Determine the [x, y] coordinate at the center of the cell enclosing the given text.  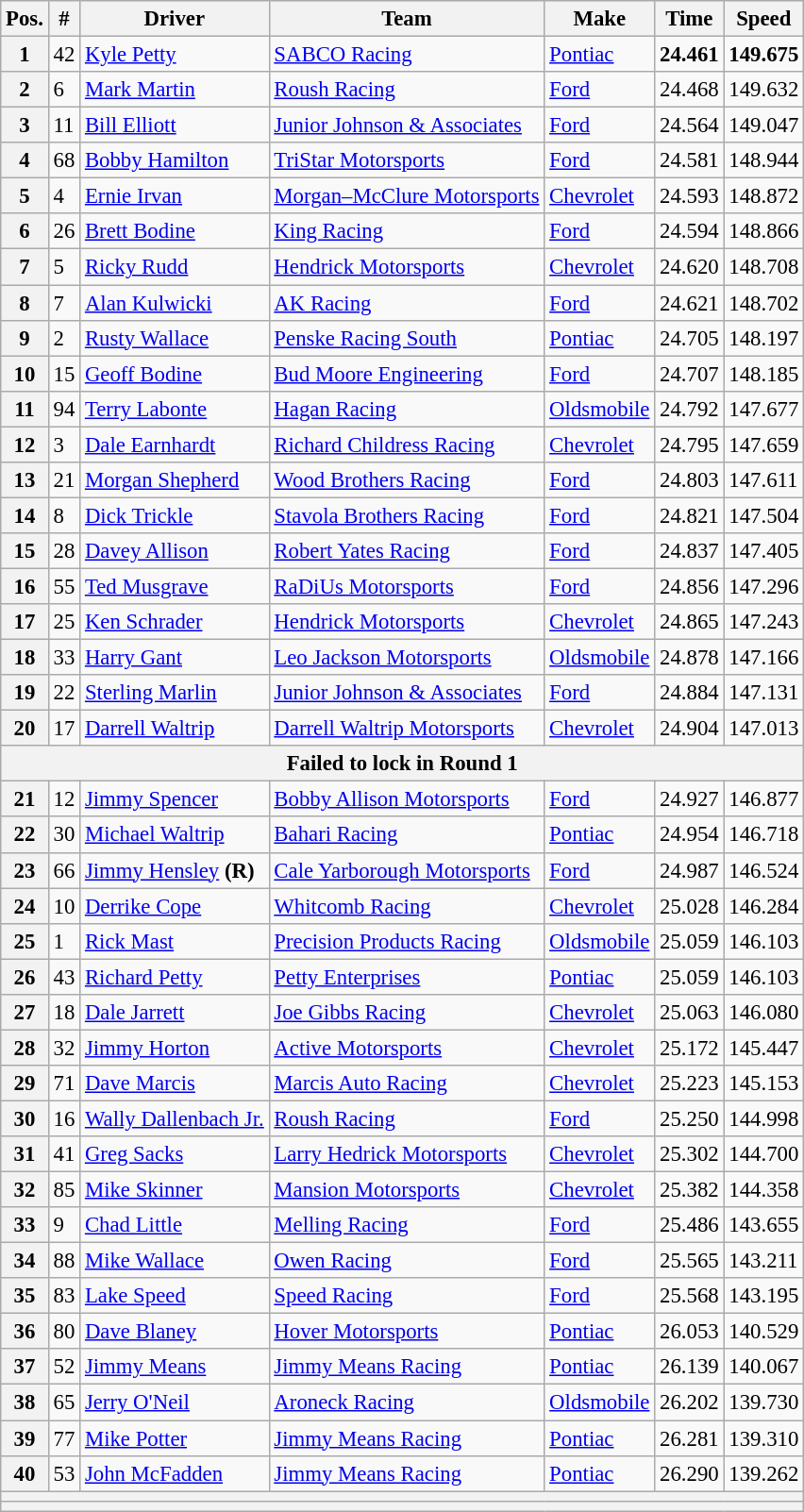
Darrell Waltrip Motorsports [407, 729]
65 [64, 1403]
Sterling Marlin [175, 693]
Richard Petty [175, 977]
Michael Waltrip [175, 835]
SABCO Racing [407, 55]
Mike Potter [175, 1438]
24.792 [689, 409]
Jimmy Horton [175, 1048]
24.564 [689, 126]
37 [25, 1368]
Failed to lock in Round 1 [402, 764]
146.877 [764, 799]
24.865 [689, 622]
Dave Marcis [175, 1084]
Jimmy Hensley (R) [175, 870]
24.594 [689, 231]
24.795 [689, 445]
143.655 [764, 1225]
24.884 [689, 693]
68 [64, 160]
Ernie Irvan [175, 196]
77 [64, 1438]
Bill Elliott [175, 126]
Melling Racing [407, 1225]
Geoff Bodine [175, 374]
Lake Speed [175, 1296]
140.067 [764, 1368]
24.461 [689, 55]
Active Motorsports [407, 1048]
23 [25, 870]
Ted Musgrave [175, 586]
143.195 [764, 1296]
Stavola Brothers Racing [407, 515]
146.080 [764, 1013]
Ken Schrader [175, 622]
Make [600, 19]
145.153 [764, 1084]
Morgan–McClure Motorsports [407, 196]
148.872 [764, 196]
24.620 [689, 267]
Larry Hedrick Motorsports [407, 1154]
38 [25, 1403]
Joe Gibbs Racing [407, 1013]
Chad Little [175, 1225]
26.202 [689, 1403]
26.053 [689, 1332]
Harry Gant [175, 658]
43 [64, 977]
Derrike Cope [175, 906]
Owen Racing [407, 1261]
13 [25, 480]
147.659 [764, 445]
34 [25, 1261]
85 [64, 1190]
139.262 [764, 1473]
147.296 [764, 586]
Davey Allison [175, 551]
Whitcomb Racing [407, 906]
24.803 [689, 480]
Dave Blaney [175, 1332]
Dick Trickle [175, 515]
24.856 [689, 586]
King Racing [407, 231]
149.675 [764, 55]
Wood Brothers Racing [407, 480]
# [64, 19]
83 [64, 1296]
Mansion Motorsports [407, 1190]
143.211 [764, 1261]
148.708 [764, 267]
55 [64, 586]
Terry Labonte [175, 409]
147.677 [764, 409]
147.504 [764, 515]
25.302 [689, 1154]
148.185 [764, 374]
Richard Childress Racing [407, 445]
Jimmy Spencer [175, 799]
Jerry O'Neil [175, 1403]
Bud Moore Engineering [407, 374]
140.529 [764, 1332]
Bobby Hamilton [175, 160]
Speed [764, 19]
40 [25, 1473]
139.730 [764, 1403]
147.405 [764, 551]
TriStar Motorsports [407, 160]
24.927 [689, 799]
Ricky Rudd [175, 267]
Hagan Racing [407, 409]
25.063 [689, 1013]
Cale Yarborough Motorsports [407, 870]
148.866 [764, 231]
148.944 [764, 160]
24.904 [689, 729]
Aroneck Racing [407, 1403]
24.468 [689, 90]
Rick Mast [175, 941]
Mike Skinner [175, 1190]
Mark Martin [175, 90]
25.565 [689, 1261]
Marcis Auto Racing [407, 1084]
24.821 [689, 515]
26.139 [689, 1368]
Dale Jarrett [175, 1013]
John McFadden [175, 1473]
25.382 [689, 1190]
24.707 [689, 374]
42 [64, 55]
139.310 [764, 1438]
147.131 [764, 693]
144.700 [764, 1154]
24.593 [689, 196]
31 [25, 1154]
25.486 [689, 1225]
Bahari Racing [407, 835]
Rusty Wallace [175, 338]
149.632 [764, 90]
Brett Bodine [175, 231]
148.702 [764, 303]
27 [25, 1013]
Leo Jackson Motorsports [407, 658]
147.013 [764, 729]
Bobby Allison Motorsports [407, 799]
147.611 [764, 480]
80 [64, 1332]
24.878 [689, 658]
145.447 [764, 1048]
25.223 [689, 1084]
147.243 [764, 622]
Speed Racing [407, 1296]
Robert Yates Racing [407, 551]
66 [64, 870]
24.705 [689, 338]
53 [64, 1473]
144.998 [764, 1118]
25.028 [689, 906]
Alan Kulwicki [175, 303]
24.954 [689, 835]
35 [25, 1296]
Driver [175, 19]
147.166 [764, 658]
144.358 [764, 1190]
Penske Racing South [407, 338]
24.581 [689, 160]
20 [25, 729]
148.197 [764, 338]
29 [25, 1084]
Jimmy Means [175, 1368]
146.284 [764, 906]
14 [25, 515]
26.281 [689, 1438]
Morgan Shepherd [175, 480]
19 [25, 693]
Time [689, 19]
Hover Motorsports [407, 1332]
41 [64, 1154]
25.250 [689, 1118]
146.524 [764, 870]
146.718 [764, 835]
Pos. [25, 19]
Team [407, 19]
Wally Dallenbach Jr. [175, 1118]
24.987 [689, 870]
Precision Products Racing [407, 941]
36 [25, 1332]
52 [64, 1368]
Kyle Petty [175, 55]
149.047 [764, 126]
RaDiUs Motorsports [407, 586]
25.172 [689, 1048]
88 [64, 1261]
24 [25, 906]
24.621 [689, 303]
71 [64, 1084]
26.290 [689, 1473]
94 [64, 409]
Dale Earnhardt [175, 445]
Darrell Waltrip [175, 729]
Greg Sacks [175, 1154]
Petty Enterprises [407, 977]
39 [25, 1438]
25.568 [689, 1296]
Mike Wallace [175, 1261]
AK Racing [407, 303]
24.837 [689, 551]
